From the cell containing the given text, extract its center point as [X, Y] coordinate. 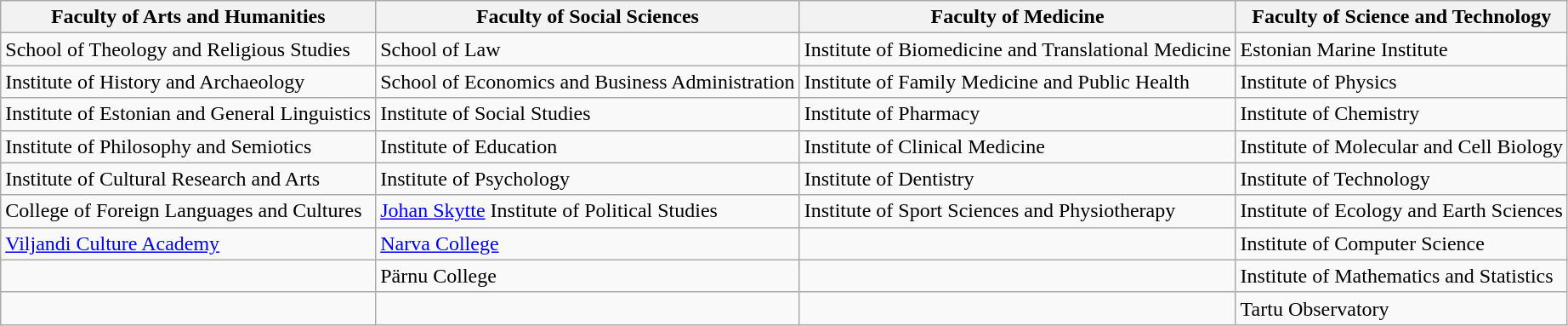
Institute of Philosophy and Semiotics [189, 146]
Institute of Chemistry [1401, 114]
Institute of Social Studies [588, 114]
Institute of Education [588, 146]
Narva College [588, 243]
Institute of Psychology [588, 179]
Institute of Ecology and Earth Sciences [1401, 211]
Institute of Cultural Research and Arts [189, 179]
Institute of Molecular and Cell Biology [1401, 146]
Pärnu College [588, 276]
School of Theology and Religious Studies [189, 49]
Faculty of Arts and Humanities [189, 17]
Institute of Family Medicine and Public Health [1017, 82]
Institute of Biomedicine and Translational Medicine [1017, 49]
College of Foreign Languages and Cultures [189, 211]
Institute of Pharmacy [1017, 114]
Institute of Clinical Medicine [1017, 146]
Institute of Dentistry [1017, 179]
School of Economics and Business Administration [588, 82]
Institute of Sport Sciences and Physiotherapy [1017, 211]
Tartu Observatory [1401, 308]
Institute of Physics [1401, 82]
Institute of Computer Science [1401, 243]
Faculty of Medicine [1017, 17]
Institute of Mathematics and Statistics [1401, 276]
Johan Skytte Institute of Political Studies [588, 211]
Institute of Technology [1401, 179]
Viljandi Culture Academy [189, 243]
Faculty of Science and Technology [1401, 17]
Estonian Marine Institute [1401, 49]
Faculty of Social Sciences [588, 17]
Institute of Estonian and General Linguistics [189, 114]
School of Law [588, 49]
Institute of History and Archaeology [189, 82]
